Capture the cell that displays the provided text and extract its (x, y) central coordinate. 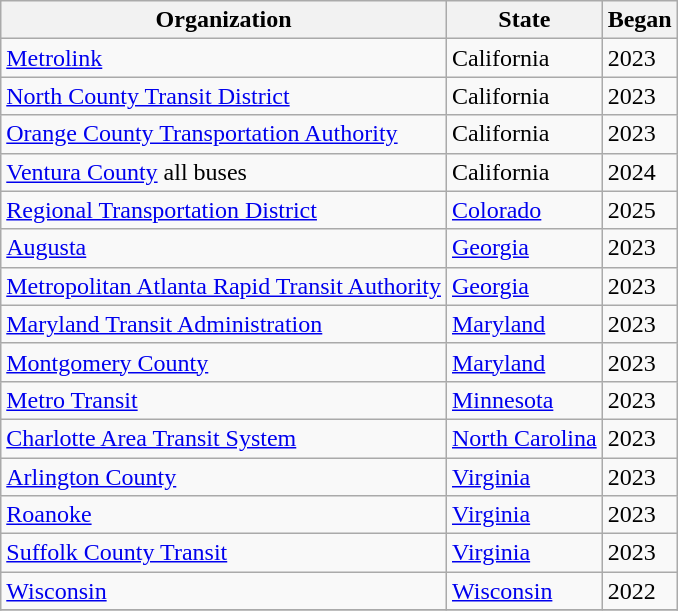
Roanoke (224, 515)
Colorado (524, 210)
Augusta (224, 248)
Regional Transportation District (224, 210)
Metropolitan Atlanta Rapid Transit Authority (224, 286)
Charlotte Area Transit System (224, 438)
Organization (224, 20)
North County Transit District (224, 96)
2022 (640, 591)
2024 (640, 172)
Suffolk County Transit (224, 553)
Arlington County (224, 477)
Metrolink (224, 58)
Montgomery County (224, 362)
Maryland Transit Administration (224, 324)
North Carolina (524, 438)
Metro Transit (224, 400)
Minnesota (524, 400)
Ventura County all buses (224, 172)
Orange County Transportation Authority (224, 134)
Began (640, 20)
2025 (640, 210)
State (524, 20)
